For the text-containing cell, return its midpoint in [x, y] coordinate format. 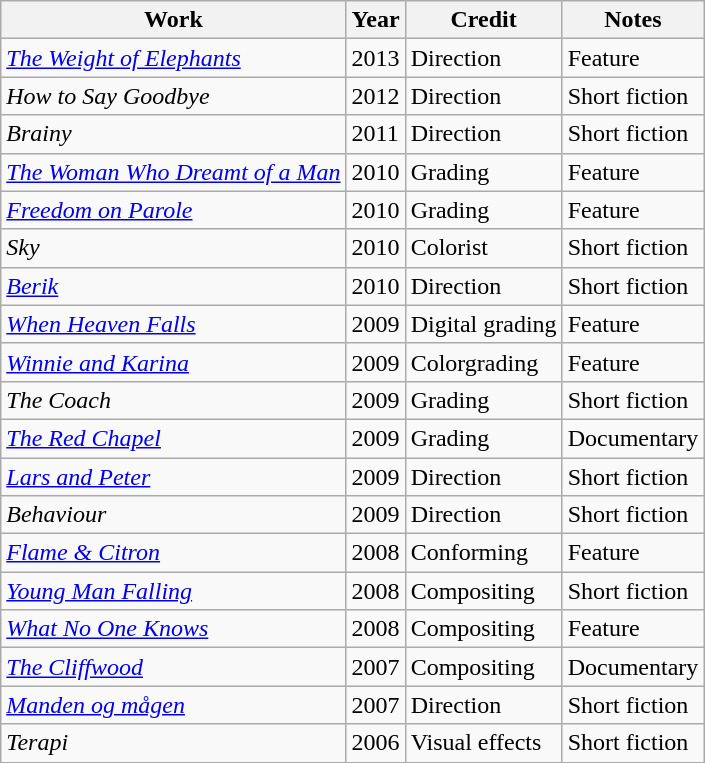
What No One Knows [174, 629]
Sky [174, 248]
When Heaven Falls [174, 324]
The Red Chapel [174, 438]
Terapi [174, 743]
The Weight of Elephants [174, 58]
2011 [376, 134]
Credit [484, 20]
Work [174, 20]
Colorgrading [484, 362]
2012 [376, 96]
Young Man Falling [174, 591]
Lars and Peter [174, 477]
2013 [376, 58]
The Woman Who Dreamt of a Man [174, 172]
Flame & Citron [174, 553]
Winnie and Karina [174, 362]
Conforming [484, 553]
Colorist [484, 248]
Visual effects [484, 743]
Manden og mågen [174, 705]
2006 [376, 743]
How to Say Goodbye [174, 96]
The Cliffwood [174, 667]
Notes [633, 20]
Digital grading [484, 324]
The Coach [174, 400]
Freedom on Parole [174, 210]
Behaviour [174, 515]
Berik [174, 286]
Year [376, 20]
Brainy [174, 134]
